Capture the cell that displays the provided text and extract its [x, y] central coordinate. 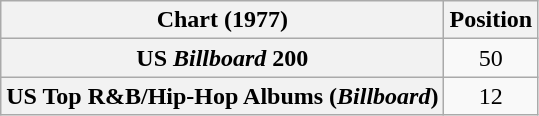
50 [491, 58]
Position [491, 20]
US Billboard 200 [222, 58]
12 [491, 96]
US Top R&B/Hip-Hop Albums (Billboard) [222, 96]
Chart (1977) [222, 20]
